Scan for the cell matching the given text and deliver its [X, Y] coordinate at center. 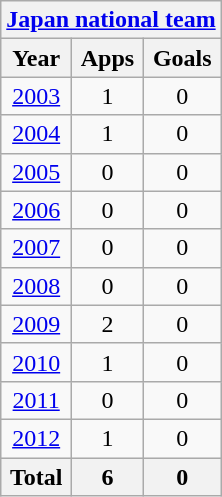
2 [108, 324]
Total [36, 477]
Year [36, 58]
2008 [36, 286]
2010 [36, 362]
Goals [182, 58]
Apps [108, 58]
2011 [36, 400]
2007 [36, 248]
2009 [36, 324]
2006 [36, 210]
6 [108, 477]
Japan national team [111, 20]
2003 [36, 96]
2012 [36, 438]
2005 [36, 172]
2004 [36, 134]
